From the cell containing the given text, extract its center point as (X, Y) coordinate. 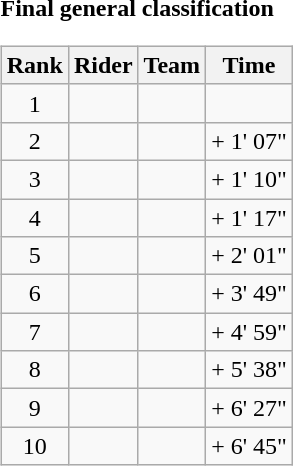
+ 1' 07" (250, 141)
+ 6' 45" (250, 446)
+ 3' 49" (250, 294)
Time (250, 65)
5 (34, 256)
6 (34, 294)
2 (34, 141)
+ 6' 27" (250, 408)
10 (34, 446)
8 (34, 370)
+ 5' 38" (250, 370)
+ 1' 17" (250, 217)
9 (34, 408)
Team (172, 65)
3 (34, 179)
Rank (34, 65)
1 (34, 103)
Rider (103, 65)
+ 1' 10" (250, 179)
+ 4' 59" (250, 332)
+ 2' 01" (250, 256)
4 (34, 217)
7 (34, 332)
